Detect which cell encompasses the target text, then output its [X, Y] center coordinate. 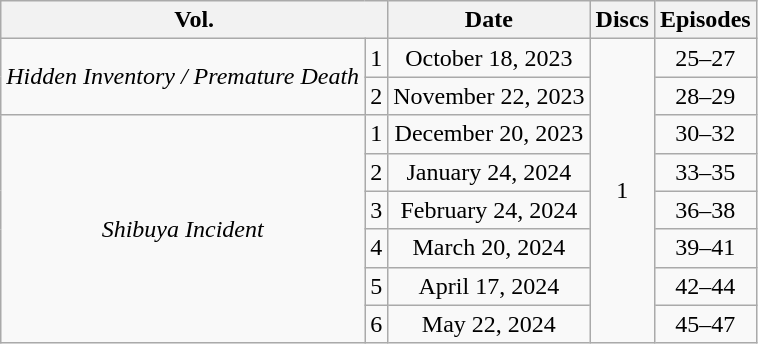
42–44 [705, 286]
December 20, 2023 [489, 134]
33–35 [705, 172]
25–27 [705, 58]
6 [376, 324]
November 22, 2023 [489, 96]
5 [376, 286]
Shibuya Incident [183, 229]
36–38 [705, 210]
28–29 [705, 96]
3 [376, 210]
February 24, 2024 [489, 210]
March 20, 2024 [489, 248]
45–47 [705, 324]
October 18, 2023 [489, 58]
May 22, 2024 [489, 324]
January 24, 2024 [489, 172]
Vol. [194, 20]
4 [376, 248]
Discs [622, 20]
39–41 [705, 248]
Hidden Inventory / Premature Death [183, 77]
April 17, 2024 [489, 286]
Episodes [705, 20]
30–32 [705, 134]
Date [489, 20]
